Return [x, y] of the center of cell containing provided text 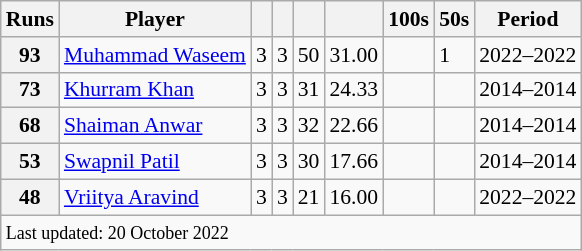
22.66 [354, 126]
31.00 [354, 55]
73 [30, 90]
21 [309, 197]
30 [309, 162]
31 [309, 90]
1 [454, 55]
53 [30, 162]
48 [30, 197]
Runs [30, 19]
16.00 [354, 197]
24.33 [354, 90]
50 [309, 55]
Player [155, 19]
Shaiman Anwar [155, 126]
Last updated: 20 October 2022 [292, 233]
32 [309, 126]
Period [528, 19]
100s [408, 19]
93 [30, 55]
Swapnil Patil [155, 162]
Muhammad Waseem [155, 55]
Khurram Khan [155, 90]
68 [30, 126]
Vriitya Aravind [155, 197]
17.66 [354, 162]
50s [454, 19]
